From the cell containing the given text, extract its center point as (x, y) coordinate. 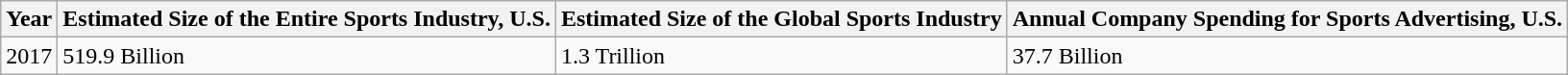
Year (29, 19)
2017 (29, 56)
519.9 Billion (307, 56)
Estimated Size of the Entire Sports Industry, U.S. (307, 19)
Estimated Size of the Global Sports Industry (781, 19)
37.7 Billion (1287, 56)
Annual Company Spending for Sports Advertising, U.S. (1287, 19)
1.3 Trillion (781, 56)
